Extract the (x, y) coordinate from the center of the cell holding the provided text.  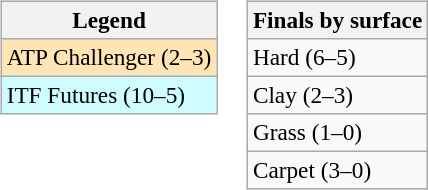
ATP Challenger (2–3) (108, 57)
Grass (1–0) (337, 133)
Carpet (3–0) (337, 171)
ITF Futures (10–5) (108, 95)
Finals by surface (337, 20)
Hard (6–5) (337, 57)
Clay (2–3) (337, 95)
Legend (108, 20)
